Capture the cell that displays the provided text and extract its (X, Y) central coordinate. 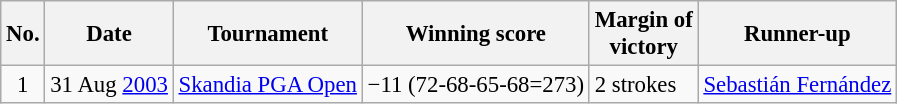
1 (23, 85)
2 strokes (644, 85)
Date (109, 34)
Skandia PGA Open (268, 85)
No. (23, 34)
31 Aug 2003 (109, 85)
−11 (72-68-65-68=273) (476, 85)
Margin ofvictory (644, 34)
Tournament (268, 34)
Sebastián Fernández (797, 85)
Runner-up (797, 34)
Winning score (476, 34)
